Search for the cell housing the specified text and yield its (x, y) center coordinate. 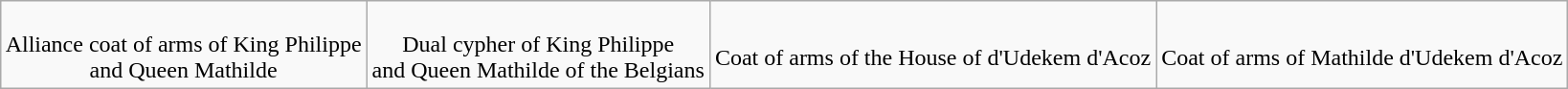
Coat of arms of the House of d'Udekem d'Acoz (932, 45)
Dual cypher of King Philippeand Queen Mathilde of the Belgians (538, 45)
Coat of arms of Mathilde d'Udekem d'Acoz (1362, 45)
Alliance coat of arms of King Philippe and Queen Mathilde (184, 45)
